Pinpoint the cell where the given text exists, returning its (x, y) midpoint coordinate. 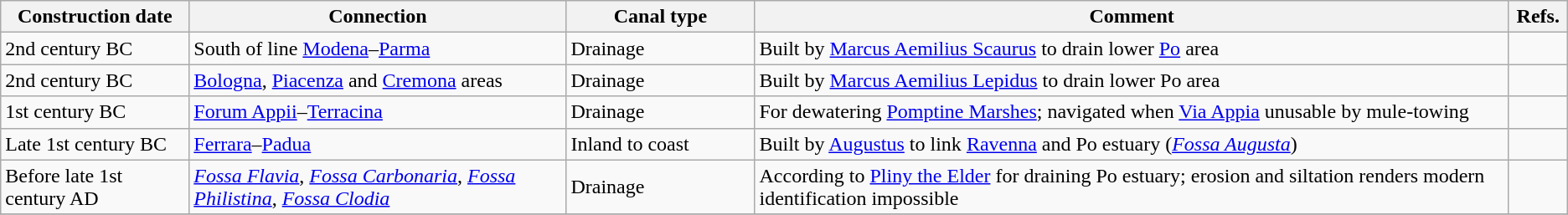
Before late 1st century AD (95, 187)
Comment (1132, 17)
According to Pliny the Elder for draining Po estuary; erosion and siltation renders modern identification impossible (1132, 187)
Bologna, Piacenza and Cremona areas (378, 80)
Built by Marcus Aemilius Lepidus to drain lower Po area (1132, 80)
Inland to coast (660, 144)
Late 1st century BC (95, 144)
Built by Augustus to link Ravenna and Po estuary (Fossa Augusta) (1132, 144)
Fossa Flavia, Fossa Carbonaria, Fossa Philistina, Fossa Clodia (378, 187)
Ferrara–Padua (378, 144)
Refs. (1538, 17)
Connection (378, 17)
Construction date (95, 17)
Canal type (660, 17)
South of line Modena–Parma (378, 49)
Forum Appii–Terracina (378, 112)
Built by Marcus Aemilius Scaurus to drain lower Po area (1132, 49)
1st century BC (95, 112)
For dewatering Pomptine Marshes; navigated when Via Appia unusable by mule-towing (1132, 112)
